Scan for the cell matching the given text and deliver its (X, Y) coordinate at center. 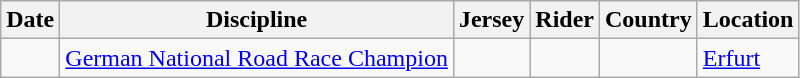
Jersey (491, 20)
Country (649, 20)
Erfurt (748, 58)
Discipline (257, 20)
Date (30, 20)
Rider (565, 20)
Location (748, 20)
German National Road Race Champion (257, 58)
